Pinpoint the cell where the given text exists, returning its [X, Y] midpoint coordinate. 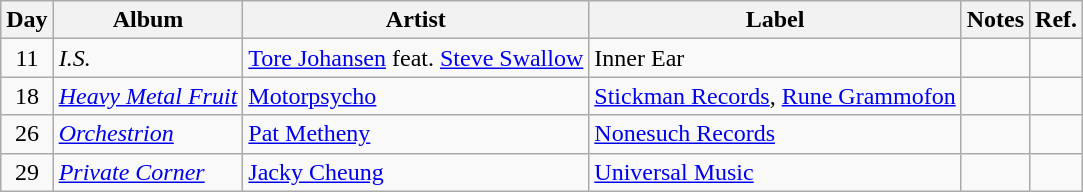
Jacky Cheung [416, 172]
29 [27, 172]
Pat Metheny [416, 134]
Heavy Metal Fruit [148, 96]
Motorpsycho [416, 96]
Universal Music [775, 172]
Day [27, 20]
Private Corner [148, 172]
11 [27, 58]
Notes [995, 20]
Tore Johansen feat. Steve Swallow [416, 58]
I.S. [148, 58]
18 [27, 96]
Orchestrion [148, 134]
Album [148, 20]
Artist [416, 20]
Inner Ear [775, 58]
26 [27, 134]
Nonesuch Records [775, 134]
Ref. [1056, 20]
Stickman Records, Rune Grammofon [775, 96]
Label [775, 20]
